Pinpoint the cell where the given text exists, returning its (X, Y) midpoint coordinate. 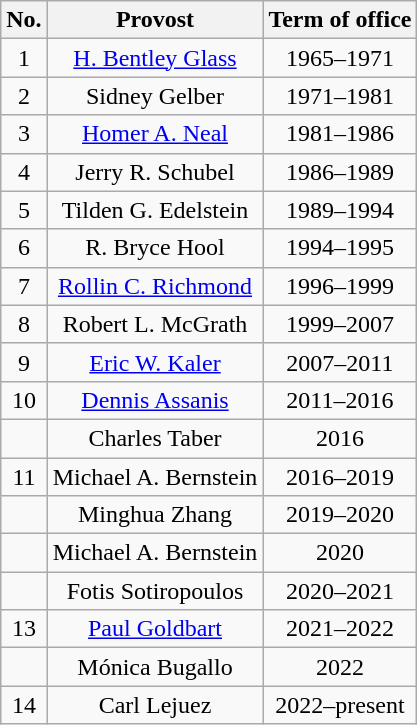
H. Bentley Glass (155, 58)
1989–1994 (340, 210)
9 (24, 362)
Charles Taber (155, 438)
1965–1971 (340, 58)
1986–1989 (340, 172)
13 (24, 629)
No. (24, 20)
2011–2016 (340, 400)
Sidney Gelber (155, 96)
1994–1995 (340, 248)
8 (24, 324)
5 (24, 210)
Tilden G. Edelstein (155, 210)
2016–2019 (340, 477)
Rollin C. Richmond (155, 286)
Provost (155, 20)
2021–2022 (340, 629)
Robert L. McGrath (155, 324)
14 (24, 705)
Term of office (340, 20)
Mónica Bugallo (155, 667)
Minghua Zhang (155, 515)
2022–present (340, 705)
3 (24, 134)
1999–2007 (340, 324)
2016 (340, 438)
Dennis Assanis (155, 400)
6 (24, 248)
1971–1981 (340, 96)
R. Bryce Hool (155, 248)
2007–2011 (340, 362)
10 (24, 400)
2019–2020 (340, 515)
2022 (340, 667)
1996–1999 (340, 286)
1981–1986 (340, 134)
2020–2021 (340, 591)
11 (24, 477)
Jerry R. Schubel (155, 172)
2 (24, 96)
2020 (340, 553)
Homer A. Neal (155, 134)
4 (24, 172)
Eric W. Kaler (155, 362)
7 (24, 286)
Paul Goldbart (155, 629)
Carl Lejuez (155, 705)
1 (24, 58)
Fotis Sotiropoulos (155, 591)
